Scan for the cell matching the given text and deliver its (x, y) coordinate at center. 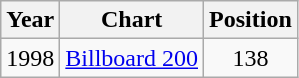
Position (251, 20)
1998 (30, 58)
Chart (132, 20)
138 (251, 58)
Year (30, 20)
Billboard 200 (132, 58)
